Determine the (X, Y) coordinate at the center of the cell enclosing the given text.  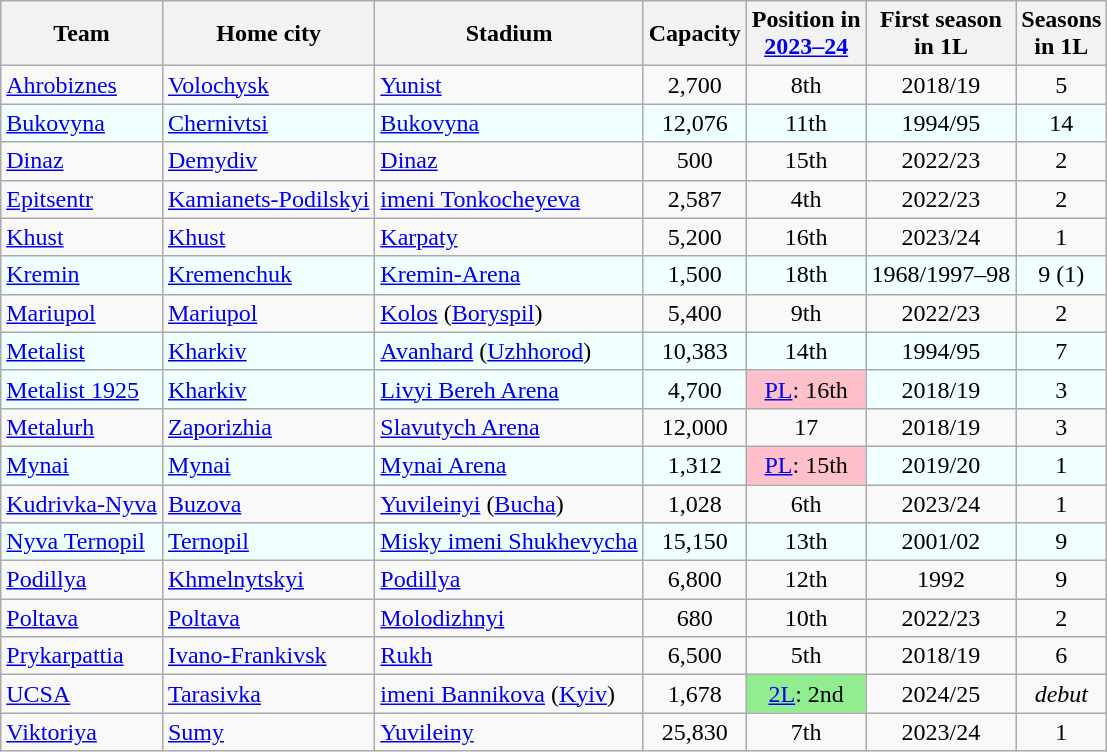
16th (806, 237)
Karpaty (509, 237)
2L: 2nd (806, 694)
4th (806, 199)
14th (806, 351)
Capacity (694, 34)
Kremin (82, 275)
9 (1) (1062, 275)
Kolos (Boryspil) (509, 313)
Stadium (509, 34)
13th (806, 542)
2024/25 (941, 694)
1,678 (694, 694)
6,500 (694, 656)
Yunist (509, 85)
Prykarpattia (82, 656)
2,587 (694, 199)
4,700 (694, 389)
12,076 (694, 123)
6th (806, 503)
2001/02 (941, 542)
1,500 (694, 275)
Metalist 1925 (82, 389)
PL: 15th (806, 465)
7th (806, 732)
debut (1062, 694)
Misky imeni Shukhevycha (509, 542)
Sumy (268, 732)
imeni Bannikova (Kyiv) (509, 694)
Kudrivka-Nyva (82, 503)
2,700 (694, 85)
5,200 (694, 237)
10,383 (694, 351)
15,150 (694, 542)
1,312 (694, 465)
Zaporizhia (268, 427)
Nyva Ternopil (82, 542)
Ivano-Frankivsk (268, 656)
6 (1062, 656)
Rukh (509, 656)
UCSA (82, 694)
680 (694, 618)
Yuvileinyi (Bucha) (509, 503)
First seasonin 1L (941, 34)
Kremin-Arena (509, 275)
500 (694, 161)
Yuvileiny (509, 732)
5 (1062, 85)
2019/20 (941, 465)
5,400 (694, 313)
Metalist (82, 351)
9th (806, 313)
Khmelnytskyi (268, 580)
Tarasivka (268, 694)
Slavutych Arena (509, 427)
12th (806, 580)
Kamianets-Podilskyi (268, 199)
Demydiv (268, 161)
5th (806, 656)
Molodizhnyi (509, 618)
Volochysk (268, 85)
Team (82, 34)
Ahrobiznes (82, 85)
Viktoriya (82, 732)
Chernivtsi (268, 123)
Buzova (268, 503)
14 (1062, 123)
Metalurh (82, 427)
15th (806, 161)
12,000 (694, 427)
Mynai Arena (509, 465)
1992 (941, 580)
18th (806, 275)
7 (1062, 351)
Home city (268, 34)
Epitsentr (82, 199)
Ternopil (268, 542)
Position in2023–24 (806, 34)
Avanhard (Uzhhorod) (509, 351)
1968/1997–98 (941, 275)
11th (806, 123)
6,800 (694, 580)
Seasonsin 1L (1062, 34)
Livyi Bereh Arena (509, 389)
17 (806, 427)
25,830 (694, 732)
Kremenchuk (268, 275)
1,028 (694, 503)
10th (806, 618)
imeni Tonkocheyeva (509, 199)
8th (806, 85)
PL: 16th (806, 389)
